Search for the cell housing the specified text and yield its (X, Y) center coordinate. 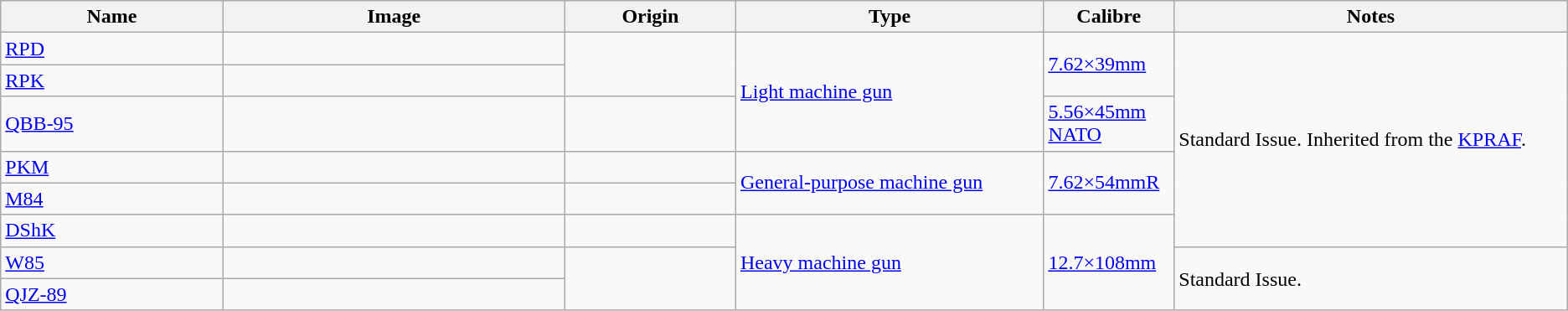
7.62×54mmR (1109, 183)
Type (890, 17)
DShK (112, 231)
QJZ-89 (112, 294)
Notes (1371, 17)
Standard Issue. (1371, 278)
Image (394, 17)
Origin (650, 17)
Standard Issue. Inherited from the KPRAF. (1371, 139)
5.56×45mm NATO (1109, 124)
QBB-95 (112, 124)
Name (112, 17)
7.62×39mm (1109, 65)
General-purpose machine gun (890, 183)
W85 (112, 262)
RPD (112, 49)
RPK (112, 80)
PKM (112, 167)
Calibre (1109, 17)
Heavy machine gun (890, 262)
Light machine gun (890, 92)
M84 (112, 199)
12.7×108mm (1109, 262)
